Scan for the cell matching the given text and deliver its [X, Y] coordinate at center. 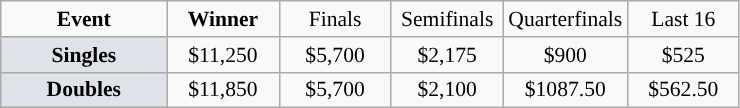
Event [84, 19]
$11,250 [223, 55]
$1087.50 [565, 90]
$900 [565, 55]
Last 16 [683, 19]
Finals [335, 19]
Doubles [84, 90]
$2,175 [447, 55]
$2,100 [447, 90]
Quarterfinals [565, 19]
Winner [223, 19]
$525 [683, 55]
$562.50 [683, 90]
$11,850 [223, 90]
Semifinals [447, 19]
Singles [84, 55]
